Find where the given text appears and provide that cell's center as [X, Y] coordinate. 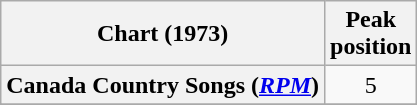
Peak position [371, 34]
Chart (1973) [163, 34]
Canada Country Songs (RPM) [163, 85]
5 [371, 85]
